Identify which cell holds the provided text, then report its [X, Y] central coordinate. 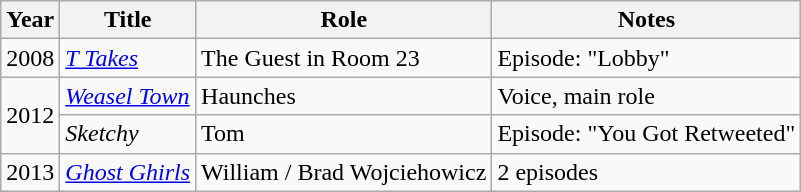
Episode: "You Got Retweeted" [646, 134]
2012 [30, 115]
William / Brad Wojciehowicz [344, 172]
Title [128, 20]
Haunches [344, 96]
2013 [30, 172]
Episode: "Lobby" [646, 58]
The Guest in Room 23 [344, 58]
2 episodes [646, 172]
T Takes [128, 58]
Ghost Ghirls [128, 172]
Notes [646, 20]
Voice, main role [646, 96]
2008 [30, 58]
Year [30, 20]
Weasel Town [128, 96]
Tom [344, 134]
Role [344, 20]
Sketchy [128, 134]
